Locate the cell with the specified text and output its (x, y) center coordinate. 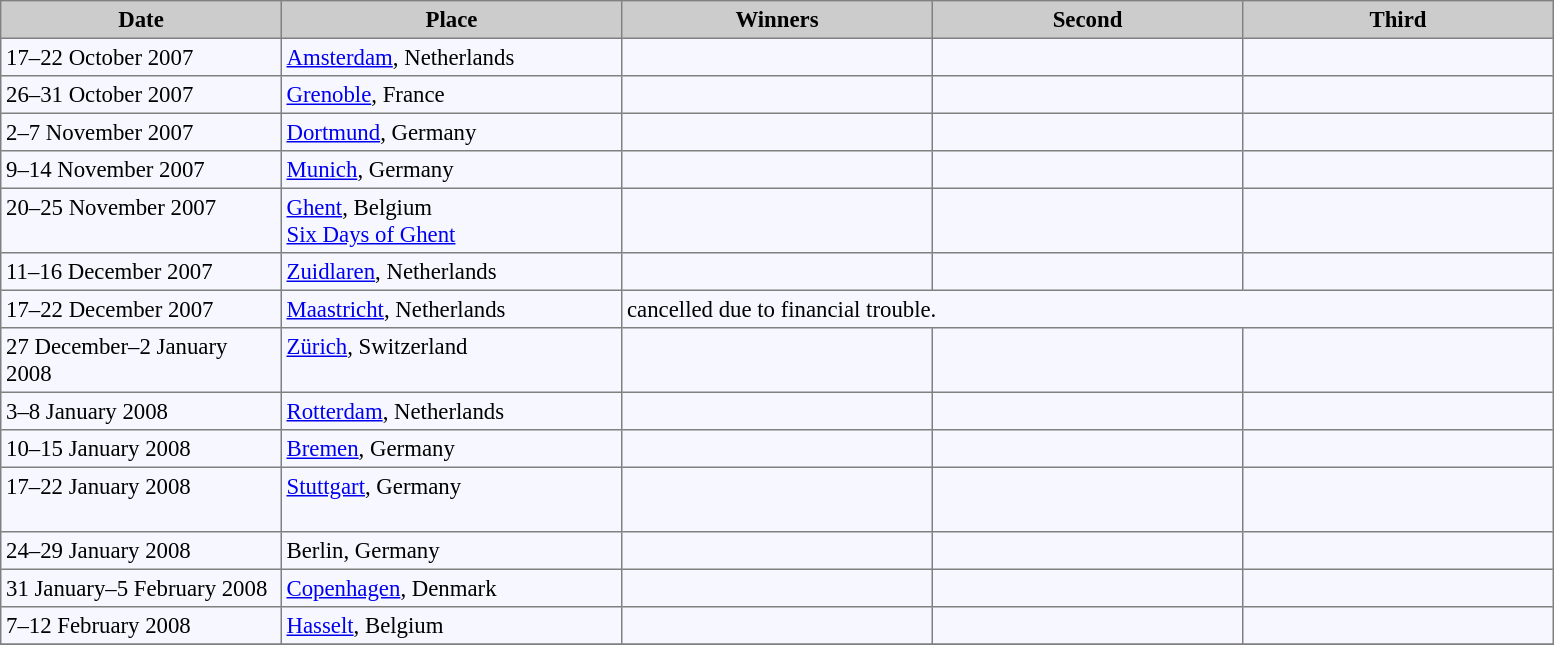
Zuidlaren, Netherlands (451, 272)
Berlin, Germany (451, 551)
17–22 December 2007 (141, 309)
Zürich, Switzerland (451, 360)
Rotterdam, Netherlands (451, 411)
Third (1398, 20)
Winners (777, 20)
Hasselt, Belgium (451, 626)
24–29 January 2008 (141, 551)
Amsterdam, Netherlands (451, 57)
17–22 January 2008 (141, 499)
27 December–2 January 2008 (141, 360)
31 January–5 February 2008 (141, 588)
2–7 November 2007 (141, 132)
Ghent, Belgium Six Days of Ghent (451, 220)
Copenhagen, Denmark (451, 588)
9–14 November 2007 (141, 170)
Stuttgart, Germany (451, 499)
cancelled due to financial trouble. (1088, 309)
26–31 October 2007 (141, 95)
Date (141, 20)
Maastricht, Netherlands (451, 309)
Place (451, 20)
10–15 January 2008 (141, 449)
17–22 October 2007 (141, 57)
Bremen, Germany (451, 449)
Dortmund, Germany (451, 132)
Munich, Germany (451, 170)
20–25 November 2007 (141, 220)
Grenoble, France (451, 95)
11–16 December 2007 (141, 272)
3–8 January 2008 (141, 411)
7–12 February 2008 (141, 626)
Second (1087, 20)
